Scan for the cell matching the given text and deliver its [X, Y] coordinate at center. 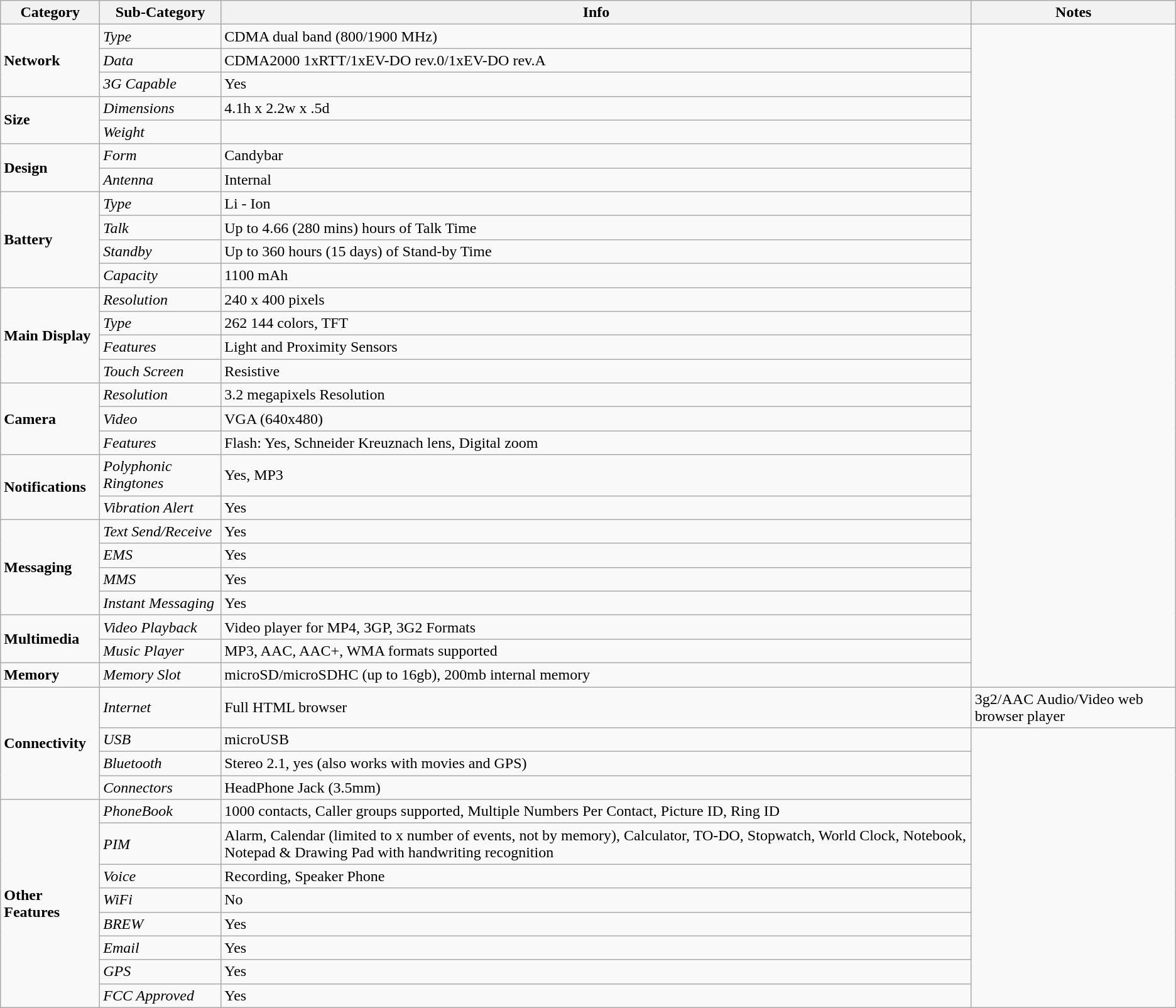
Internet [161, 707]
Other Features [50, 904]
Battery [50, 239]
EMS [161, 555]
Connectivity [50, 744]
Up to 4.66 (280 mins) hours of Talk Time [597, 227]
Talk [161, 227]
Bluetooth [161, 764]
Full HTML browser [597, 707]
Info [597, 13]
Capacity [161, 275]
3.2 megapixels Resolution [597, 395]
Main Display [50, 335]
Standby [161, 251]
Stereo 2.1, yes (also works with movies and GPS) [597, 764]
Camera [50, 419]
Resistive [597, 371]
3g2/AAC Audio/Video web browser player [1073, 707]
Messaging [50, 567]
PhoneBook [161, 811]
Flash: Yes, Schneider Kreuznach lens, Digital zoom [597, 443]
Yes, MP3 [597, 475]
MP3, AAC, AAC+, WMA formats supported [597, 651]
Multimedia [50, 639]
Video player for MP4, 3GP, 3G2 Formats [597, 627]
Form [161, 156]
Data [161, 60]
Video [161, 419]
Notes [1073, 13]
4.1h x 2.2w x .5d [597, 108]
HeadPhone Jack (3.5mm) [597, 788]
microUSB [597, 740]
3G Capable [161, 84]
262 144 colors, TFT [597, 323]
Candybar [597, 156]
microSD/microSDHC (up to 16gb), 200mb internal memory [597, 675]
240 x 400 pixels [597, 300]
Recording, Speaker Phone [597, 876]
Internal [597, 180]
Polyphonic Ringtones [161, 475]
Light and Proximity Sensors [597, 347]
Email [161, 948]
Memory Slot [161, 675]
Category [50, 13]
Weight [161, 132]
Up to 360 hours (15 days) of Stand-by Time [597, 251]
Voice [161, 876]
Instant Messaging [161, 603]
WiFi [161, 900]
No [597, 900]
BREW [161, 924]
USB [161, 740]
FCC Approved [161, 995]
Music Player [161, 651]
Network [50, 60]
VGA (640x480) [597, 419]
Li - Ion [597, 203]
Sub-Category [161, 13]
Memory [50, 675]
Vibration Alert [161, 507]
Text Send/Receive [161, 531]
Design [50, 168]
Connectors [161, 788]
1000 contacts, Caller groups supported, Multiple Numbers Per Contact, Picture ID, Ring ID [597, 811]
MMS [161, 579]
Antenna [161, 180]
Video Playback [161, 627]
1100 mAh [597, 275]
Notifications [50, 487]
Dimensions [161, 108]
CDMA dual band (800/1900 MHz) [597, 36]
Size [50, 120]
GPS [161, 972]
Touch Screen [161, 371]
CDMA2000 1xRTT/1xEV-DO rev.0/1xEV-DO rev.A [597, 60]
PIM [161, 844]
